For the text-containing cell, return its midpoint in (x, y) coordinate format. 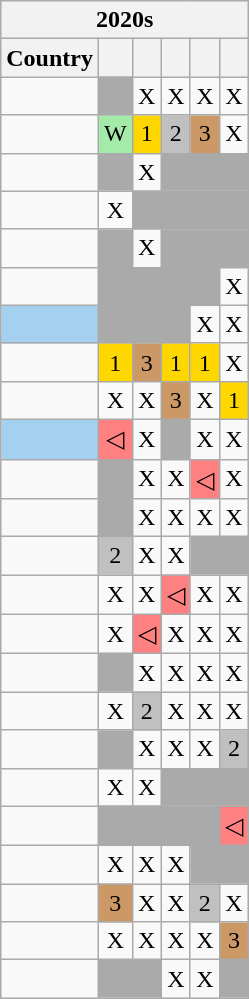
2020s (125, 20)
W (115, 134)
Country (50, 58)
